Pinpoint the cell where the given text exists, returning its [x, y] midpoint coordinate. 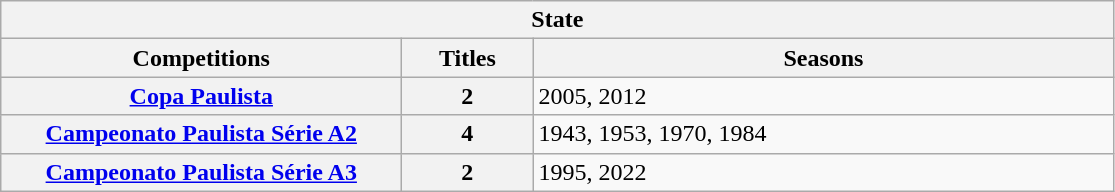
4 [468, 134]
Campeonato Paulista Série A3 [202, 172]
Copa Paulista [202, 96]
Seasons [824, 58]
Titles [468, 58]
2005, 2012 [824, 96]
1943, 1953, 1970, 1984 [824, 134]
Campeonato Paulista Série A2 [202, 134]
State [558, 20]
1995, 2022 [824, 172]
Competitions [202, 58]
